For the text-containing cell, return its midpoint in (X, Y) coordinate format. 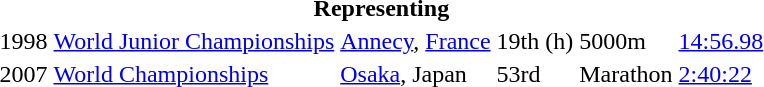
5000m (626, 41)
19th (h) (535, 41)
Annecy, France (416, 41)
World Junior Championships (194, 41)
